Locate the cell with the specified text and output its (X, Y) center coordinate. 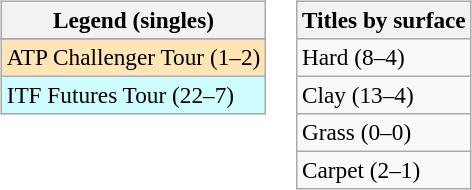
Carpet (2–1) (384, 171)
Hard (8–4) (384, 57)
Clay (13–4) (384, 95)
Legend (singles) (133, 20)
ITF Futures Tour (22–7) (133, 95)
ATP Challenger Tour (1–2) (133, 57)
Grass (0–0) (384, 133)
Titles by surface (384, 20)
